Return the [x, y] coordinate for the center point of the cell that contains the specified text.  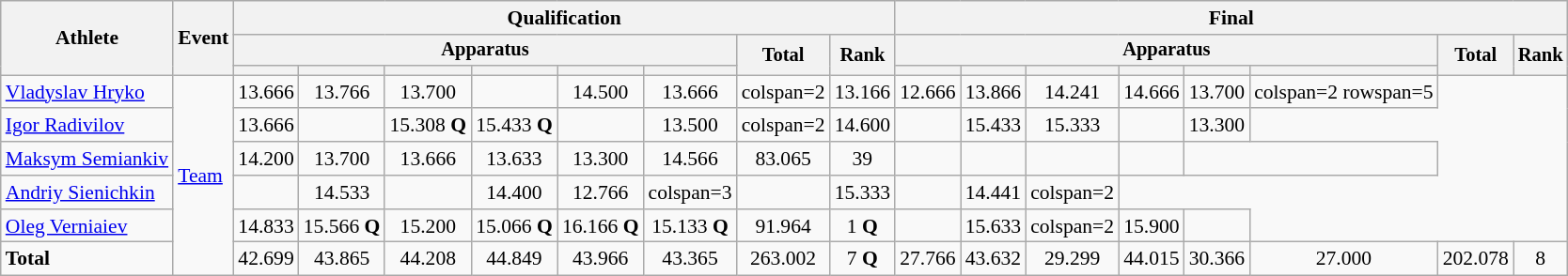
44.208 [428, 259]
14.600 [863, 126]
27.000 [1344, 259]
44.015 [1151, 259]
39 [863, 159]
Maksym Semiankiv [86, 159]
Qualification [564, 18]
Vladyslav Hryko [86, 92]
43.865 [342, 259]
15.066 Q [514, 226]
13.633 [514, 159]
15.900 [1151, 226]
13.500 [690, 126]
Final [1231, 18]
15.433 [993, 126]
14.200 [265, 159]
Event [203, 38]
colspan=2 rowspan=5 [1344, 92]
202.078 [1476, 259]
8 [1541, 259]
43.632 [993, 259]
83.065 [784, 159]
Andriy Sienichkin [86, 192]
29.299 [1072, 259]
1 Q [863, 226]
15.566 Q [342, 226]
43.365 [690, 259]
263.002 [784, 259]
12.766 [601, 192]
14.441 [993, 192]
42.699 [265, 259]
12.666 [927, 92]
13.866 [993, 92]
colspan=3 [690, 192]
15.200 [428, 226]
Igor Radivilov [86, 126]
15.633 [993, 226]
14.400 [514, 192]
14.833 [265, 226]
14.500 [601, 92]
14.241 [1072, 92]
27.766 [927, 259]
15.433 Q [514, 126]
14.666 [1151, 92]
Team [203, 176]
Oleg Verniaiev [86, 226]
16.166 Q [601, 226]
15.308 Q [428, 126]
7 Q [863, 259]
91.964 [784, 226]
13.166 [863, 92]
13.766 [342, 92]
43.966 [601, 259]
44.849 [514, 259]
14.533 [342, 192]
14.566 [690, 159]
30.366 [1216, 259]
15.133 Q [690, 226]
Athlete [86, 38]
